Capture the cell that displays the provided text and extract its (x, y) central coordinate. 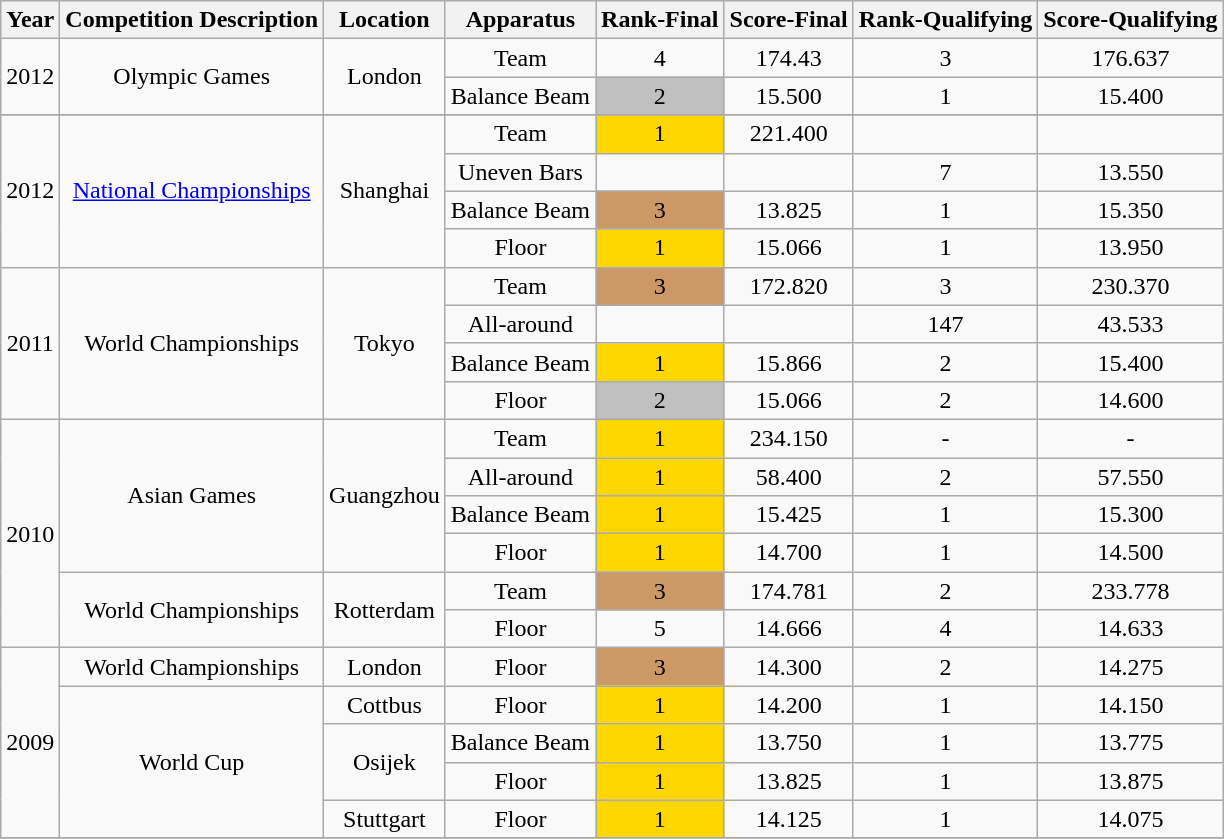
14.150 (1130, 705)
15.300 (1130, 515)
World Cup (192, 762)
13.950 (1130, 248)
National Championships (192, 191)
58.400 (788, 477)
57.550 (1130, 477)
Score-Final (788, 20)
14.633 (1130, 629)
176.637 (1130, 58)
Competition Description (192, 20)
14.300 (788, 667)
14.600 (1130, 400)
233.778 (1130, 591)
Location (385, 20)
147 (945, 324)
15.425 (788, 515)
Osijek (385, 762)
14.275 (1130, 667)
234.150 (788, 438)
14.700 (788, 553)
Rank-Qualifying (945, 20)
230.370 (1130, 286)
13.550 (1130, 172)
Cottbus (385, 705)
Olympic Games (192, 77)
Rank-Final (660, 20)
Asian Games (192, 495)
Shanghai (385, 191)
13.775 (1130, 743)
43.533 (1130, 324)
Apparatus (520, 20)
Uneven Bars (520, 172)
13.750 (788, 743)
174.781 (788, 591)
13.875 (1130, 781)
2010 (30, 533)
Rotterdam (385, 610)
Tokyo (385, 343)
2011 (30, 343)
14.500 (1130, 553)
Year (30, 20)
174.43 (788, 58)
15.866 (788, 362)
15.350 (1130, 210)
14.200 (788, 705)
7 (945, 172)
14.075 (1130, 819)
Score-Qualifying (1130, 20)
221.400 (788, 134)
14.125 (788, 819)
2009 (30, 743)
Guangzhou (385, 495)
172.820 (788, 286)
15.500 (788, 96)
14.666 (788, 629)
Stuttgart (385, 819)
5 (660, 629)
